Extract the [x, y] coordinate from the center of the cell holding the provided text.  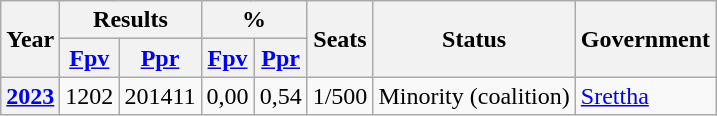
Status [474, 39]
0,54 [280, 96]
1/500 [340, 96]
Srettha [645, 96]
Results [130, 20]
201411 [160, 96]
Seats [340, 39]
Minority (coalition) [474, 96]
% [254, 20]
1202 [90, 96]
Year [30, 39]
Government [645, 39]
2023 [30, 96]
0,00 [228, 96]
